For the text-containing cell, return its midpoint in (x, y) coordinate format. 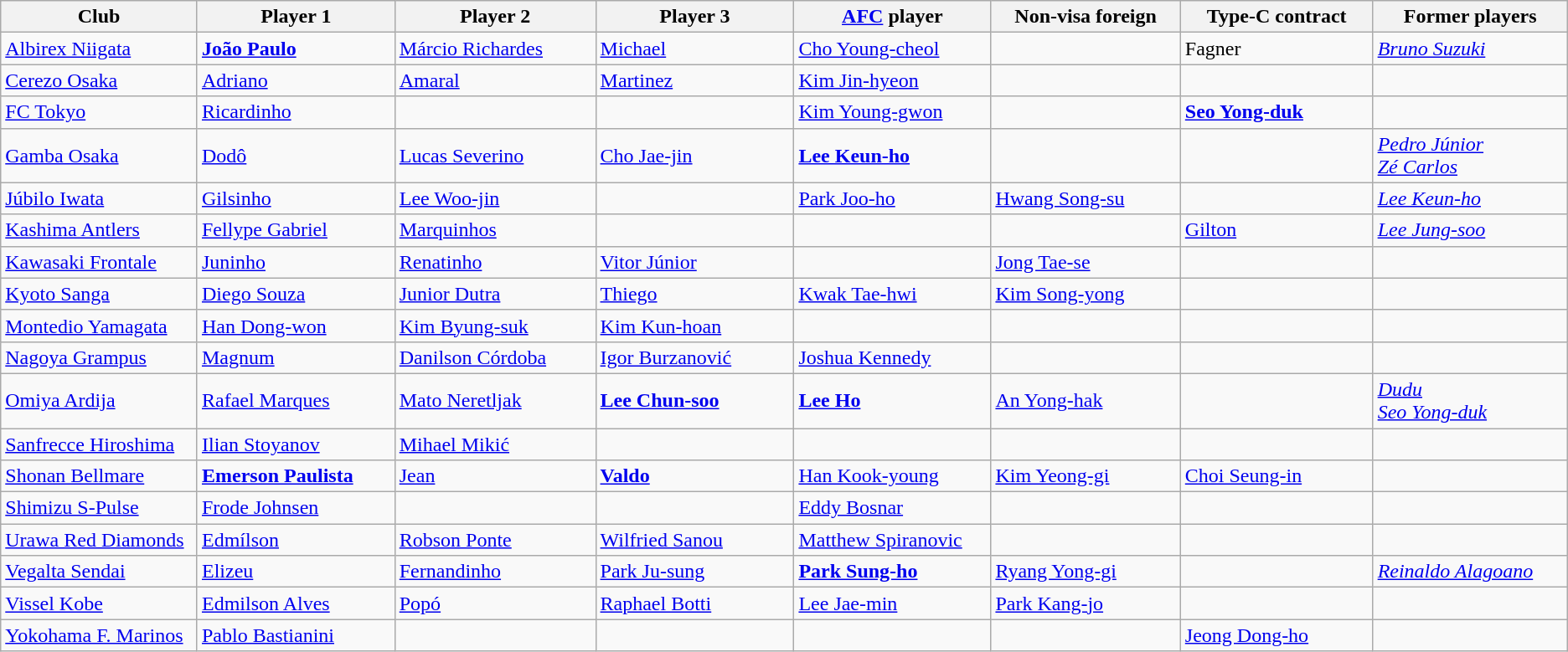
Robson Ponte (495, 540)
Cho Jae-jin (695, 156)
Kwak Tae-hwi (893, 294)
Han Dong-won (296, 326)
Lee Ho (893, 400)
Jeong Dong-ho (1277, 635)
Lee Woo-jin (495, 198)
Márcio Richardes (495, 49)
Gamba Osaka (99, 156)
Albirex Niigata (99, 49)
Kim Kun-hoan (695, 326)
Lee Jae-min (893, 603)
Valdo (695, 476)
Danilson Córdoba (495, 357)
Mihael Mikić (495, 444)
Igor Burzanović (695, 357)
João Paulo (296, 49)
Montedio Yamagata (99, 326)
Cerezo Osaka (99, 80)
Choi Seung-in (1277, 476)
Jean (495, 476)
Gilsinho (296, 198)
Rafael Marques (296, 400)
Reinaldo Alagoano (1470, 572)
Urawa Red Diamonds (99, 540)
Amaral (495, 80)
Junior Dutra (495, 294)
Eddy Bosnar (893, 508)
Dudu Seo Yong-duk (1470, 400)
Vissel Kobe (99, 603)
Jong Tae-se (1086, 262)
Frode Johnsen (296, 508)
Type-C contract (1277, 17)
Cho Young-cheol (893, 49)
Fernandinho (495, 572)
Club (99, 17)
Mato Neretljak (495, 400)
Marquinhos (495, 230)
Gilton (1277, 230)
Ricardinho (296, 112)
Raphael Botti (695, 603)
Juninho (296, 262)
Bruno Suzuki (1470, 49)
Park Sung-ho (893, 572)
Kim Yeong-gi (1086, 476)
Dodô (296, 156)
Kim Jin-hyeon (893, 80)
Matthew Spiranovic (893, 540)
Popó (495, 603)
Player 2 (495, 17)
Non-visa foreign (1086, 17)
Shimizu S-Pulse (99, 508)
Lee Jung-soo (1470, 230)
Ilian Stoyanov (296, 444)
Renatinho (495, 262)
Vitor Júnior (695, 262)
Adriano (296, 80)
Vegalta Sendai (99, 572)
Park Joo-ho (893, 198)
Park Kang-jo (1086, 603)
Kim Byung-suk (495, 326)
Joshua Kennedy (893, 357)
Magnum (296, 357)
Júbilo Iwata (99, 198)
Player 3 (695, 17)
Kashima Antlers (99, 230)
An Yong-hak (1086, 400)
Yokohama F. Marinos (99, 635)
Nagoya Grampus (99, 357)
Fagner (1277, 49)
Kyoto Sanga (99, 294)
Former players (1470, 17)
Diego Souza (296, 294)
Elizeu (296, 572)
Edmilson Alves (296, 603)
Martinez (695, 80)
Pablo Bastianini (296, 635)
FC Tokyo (99, 112)
Player 1 (296, 17)
Pedro Júnior Zé Carlos (1470, 156)
Seo Yong-duk (1277, 112)
Lucas Severino (495, 156)
Park Ju-sung (695, 572)
Wilfried Sanou (695, 540)
Han Kook-young (893, 476)
Kim Song-yong (1086, 294)
Ryang Yong-gi (1086, 572)
Thiego (695, 294)
AFC player (893, 17)
Emerson Paulista (296, 476)
Lee Chun-soo (695, 400)
Edmílson (296, 540)
Omiya Ardija (99, 400)
Kawasaki Frontale (99, 262)
Kim Young-gwon (893, 112)
Michael (695, 49)
Fellype Gabriel (296, 230)
Shonan Bellmare (99, 476)
Sanfrecce Hiroshima (99, 444)
Hwang Song-su (1086, 198)
